Search for the cell housing the specified text and yield its (x, y) center coordinate. 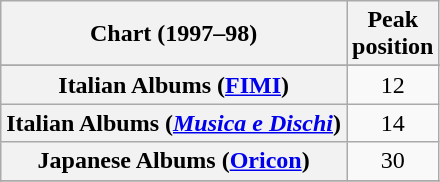
12 (393, 85)
Italian Albums (Musica e Dischi) (174, 123)
14 (393, 123)
Japanese Albums (Oricon) (174, 161)
Chart (1997–98) (174, 34)
30 (393, 161)
Italian Albums (FIMI) (174, 85)
Peakposition (393, 34)
